Detect which cell encompasses the target text, then output its [X, Y] center coordinate. 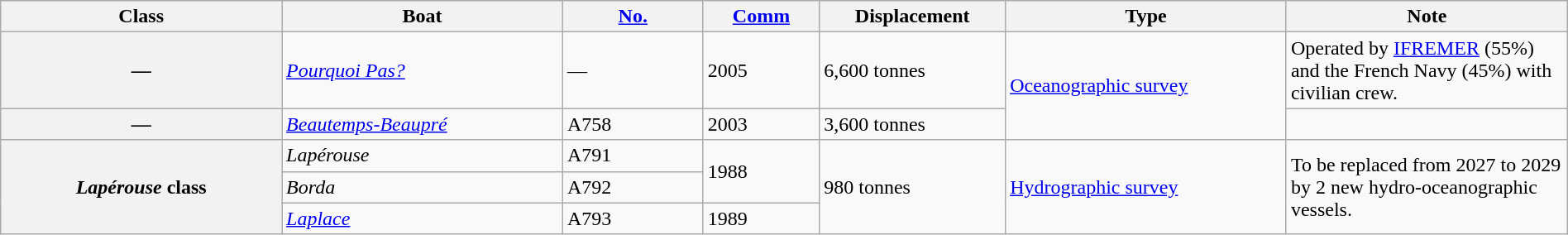
980 tonnes [913, 187]
1989 [761, 218]
Type [1146, 17]
Hydrographic survey [1146, 187]
Borda [423, 187]
2005 [761, 70]
1988 [761, 171]
Operated by IFREMER (55%) and the French Navy (45%) with civilian crew. [1427, 70]
Oceanographic survey [1146, 86]
To be replaced from 2027 to 2029 by 2 new hydro-oceanographic vessels. [1427, 187]
Class [141, 17]
6,600 tonnes [913, 70]
A793 [633, 218]
A758 [633, 124]
Laplace [423, 218]
3,600 tonnes [913, 124]
2003 [761, 124]
Boat [423, 17]
A792 [633, 187]
Note [1427, 17]
No. [633, 17]
A791 [633, 156]
Beautemps-Beaupré [423, 124]
Lapérouse [423, 156]
Lapérouse class [141, 187]
Pourquoi Pas? [423, 70]
Displacement [913, 17]
Comm [761, 17]
